Search for the cell housing the specified text and yield its [x, y] center coordinate. 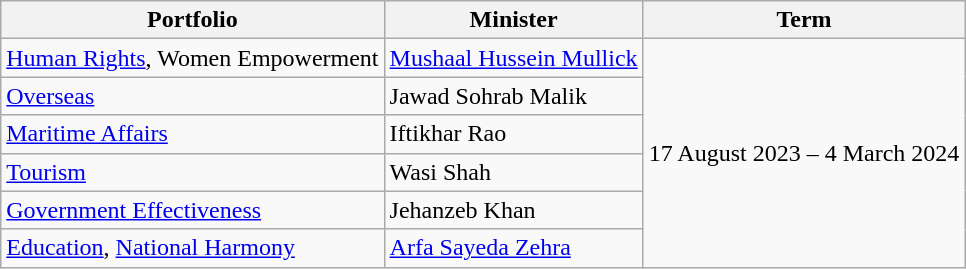
Wasi Shah [514, 172]
Portfolio [192, 20]
17 August 2023 – 4 March 2024 [804, 153]
Government Effectiveness [192, 210]
Education, National Harmony [192, 248]
Maritime Affairs [192, 134]
Jawad Sohrab Malik [514, 96]
Jehanzeb Khan [514, 210]
Arfa Sayeda Zehra [514, 248]
Iftikhar Rao [514, 134]
Human Rights, Women Empowerment [192, 58]
Minister [514, 20]
Term [804, 20]
Tourism [192, 172]
Overseas [192, 96]
Mushaal Hussein Mullick [514, 58]
